Extract the (X, Y) coordinate from the center of the cell holding the provided text.  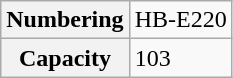
Numbering (65, 20)
HB-E220 (180, 20)
Capacity (65, 58)
103 (180, 58)
